Locate the cell with the specified text and output its [x, y] center coordinate. 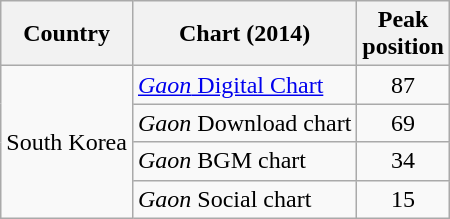
87 [403, 85]
34 [403, 161]
15 [403, 199]
Gaon Download chart [244, 123]
Gaon Digital Chart [244, 85]
69 [403, 123]
South Korea [67, 142]
Gaon Social chart [244, 199]
Gaon BGM chart [244, 161]
Chart (2014) [244, 34]
Country [67, 34]
Peakposition [403, 34]
